Search for the cell housing the specified text and yield its (x, y) center coordinate. 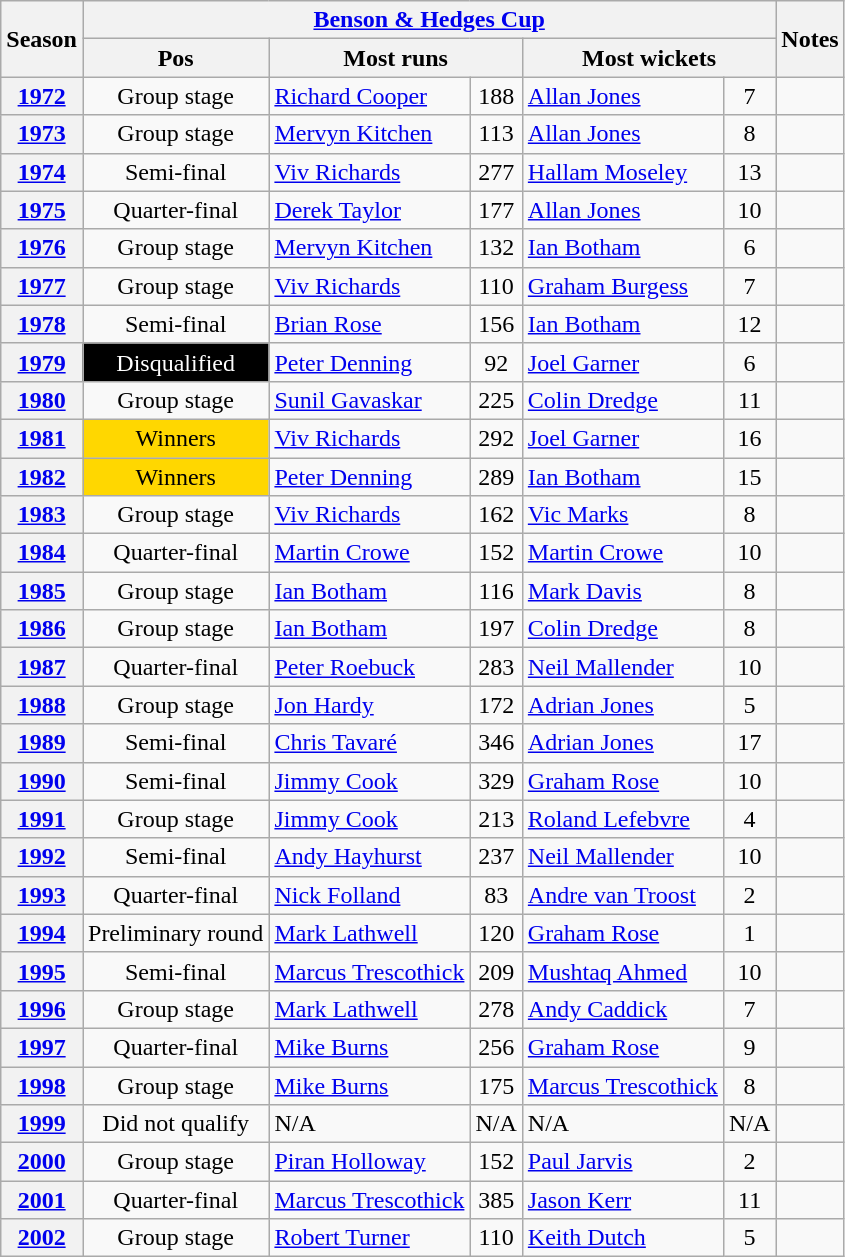
9 (749, 1047)
1995 (42, 971)
1986 (42, 629)
1975 (42, 210)
1980 (42, 400)
Disqualified (175, 362)
Preliminary round (175, 933)
Vic Marks (622, 515)
1989 (42, 743)
1983 (42, 515)
289 (496, 477)
2001 (42, 1200)
256 (496, 1047)
Keith Dutch (622, 1238)
Season (42, 39)
116 (496, 591)
213 (496, 819)
Did not qualify (175, 1124)
1992 (42, 857)
83 (496, 895)
292 (496, 438)
385 (496, 1200)
237 (496, 857)
Andy Hayhurst (370, 857)
172 (496, 705)
Piran Holloway (370, 1162)
1990 (42, 781)
197 (496, 629)
Most runs (396, 58)
1999 (42, 1124)
1993 (42, 895)
120 (496, 933)
Mushtaq Ahmed (622, 971)
4 (749, 819)
1973 (42, 134)
1977 (42, 286)
13 (749, 172)
Jason Kerr (622, 1200)
2000 (42, 1162)
92 (496, 362)
Robert Turner (370, 1238)
1984 (42, 553)
12 (749, 324)
Peter Roebuck (370, 667)
16 (749, 438)
1998 (42, 1085)
2002 (42, 1238)
Mark Davis (622, 591)
1979 (42, 362)
1976 (42, 248)
Benson & Hedges Cup (428, 20)
Hallam Moseley (622, 172)
17 (749, 743)
Pos (175, 58)
329 (496, 781)
Chris Tavaré (370, 743)
1974 (42, 172)
Graham Burgess (622, 286)
1982 (42, 477)
Brian Rose (370, 324)
1996 (42, 1009)
277 (496, 172)
Andre van Troost (622, 895)
15 (749, 477)
113 (496, 134)
278 (496, 1009)
1987 (42, 667)
283 (496, 667)
Paul Jarvis (622, 1162)
Derek Taylor (370, 210)
132 (496, 248)
209 (496, 971)
175 (496, 1085)
Most wickets (648, 58)
225 (496, 400)
1978 (42, 324)
1 (749, 933)
Jon Hardy (370, 705)
162 (496, 515)
1997 (42, 1047)
1994 (42, 933)
177 (496, 210)
Notes (810, 39)
1985 (42, 591)
156 (496, 324)
1991 (42, 819)
Nick Folland (370, 895)
Andy Caddick (622, 1009)
188 (496, 96)
1981 (42, 438)
Roland Lefebvre (622, 819)
346 (496, 743)
Richard Cooper (370, 96)
1988 (42, 705)
1972 (42, 96)
Sunil Gavaskar (370, 400)
